Scan for the cell matching the given text and deliver its (x, y) coordinate at center. 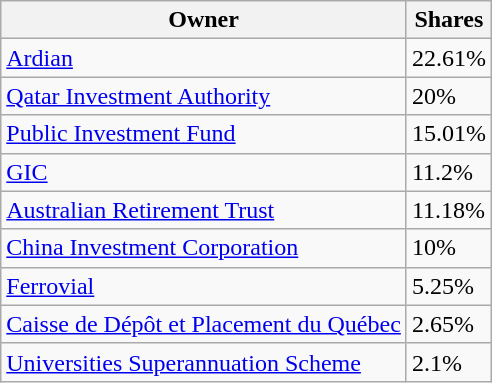
Ferrovial (204, 286)
Qatar Investment Authority (204, 96)
Owner (204, 20)
2.65% (448, 324)
China Investment Corporation (204, 248)
5.25% (448, 286)
15.01% (448, 134)
22.61% (448, 58)
Australian Retirement Trust (204, 210)
10% (448, 248)
GIC (204, 172)
Public Investment Fund (204, 134)
2.1% (448, 362)
Ardian (204, 58)
11.18% (448, 210)
Universities Superannuation Scheme (204, 362)
20% (448, 96)
Shares (448, 20)
11.2% (448, 172)
Caisse de Dépôt et Placement du Québec (204, 324)
